Extract the [X, Y] coordinate from the center of the cell holding the provided text.  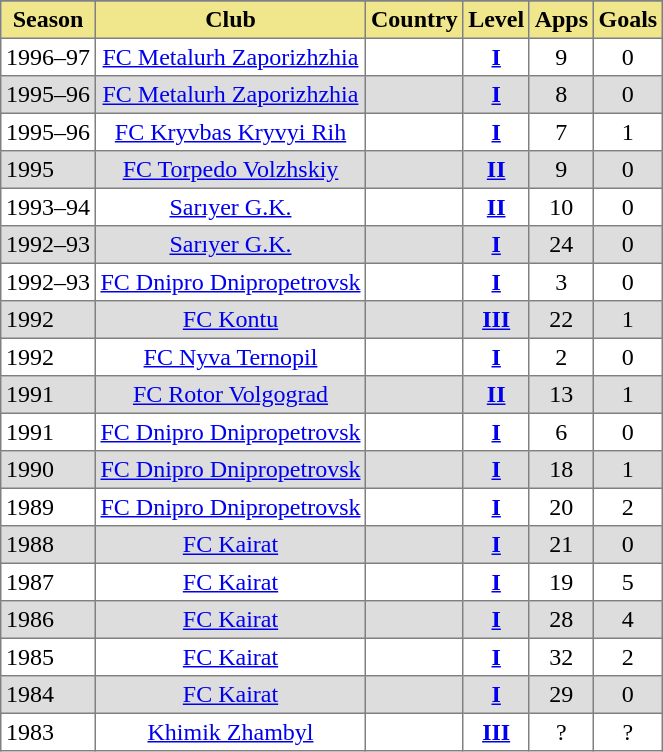
1995 [48, 170]
7 [561, 132]
1987 [48, 582]
4 [628, 620]
8 [561, 95]
Club [230, 20]
Season [48, 20]
29 [561, 695]
5 [628, 582]
3 [561, 282]
FC Nyva Ternopil [230, 357]
1989 [48, 507]
20 [561, 507]
1986 [48, 620]
6 [561, 432]
24 [561, 245]
32 [561, 657]
FC Rotor Volgograd [230, 395]
FC Torpedo Volzhskiy [230, 170]
FC Kontu [230, 320]
Khimik Zhambyl [230, 732]
Level [496, 20]
Country [414, 20]
Goals [628, 20]
13 [561, 395]
1990 [48, 470]
19 [561, 582]
1984 [48, 695]
1985 [48, 657]
Apps [561, 20]
10 [561, 207]
FC Kryvbas Kryvyi Rih [230, 132]
22 [561, 320]
21 [561, 545]
1988 [48, 545]
1983 [48, 732]
28 [561, 620]
18 [561, 470]
1996–97 [48, 57]
1993–94 [48, 207]
